Return the [x, y] coordinate for the center point of the cell that contains the specified text.  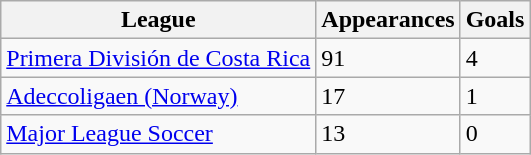
0 [495, 134]
13 [388, 134]
Appearances [388, 20]
4 [495, 58]
Goals [495, 20]
League [158, 20]
Primera División de Costa Rica [158, 58]
1 [495, 96]
Major League Soccer [158, 134]
17 [388, 96]
91 [388, 58]
Adeccoligaen (Norway) [158, 96]
